Output the [X, Y] coordinate of the center of the cell containing the given text.  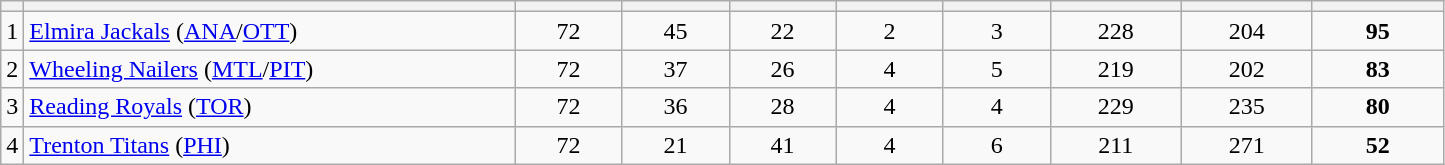
204 [1246, 31]
211 [1116, 145]
28 [782, 107]
52 [1378, 145]
41 [782, 145]
5 [996, 69]
37 [676, 69]
80 [1378, 107]
Elmira Jackals (ANA/OTT) [270, 31]
228 [1116, 31]
6 [996, 145]
45 [676, 31]
271 [1246, 145]
Wheeling Nailers (MTL/PIT) [270, 69]
21 [676, 145]
26 [782, 69]
Trenton Titans (PHI) [270, 145]
202 [1246, 69]
229 [1116, 107]
1 [12, 31]
95 [1378, 31]
Reading Royals (TOR) [270, 107]
83 [1378, 69]
36 [676, 107]
22 [782, 31]
235 [1246, 107]
219 [1116, 69]
